Pinpoint the cell where the given text exists, returning its [x, y] midpoint coordinate. 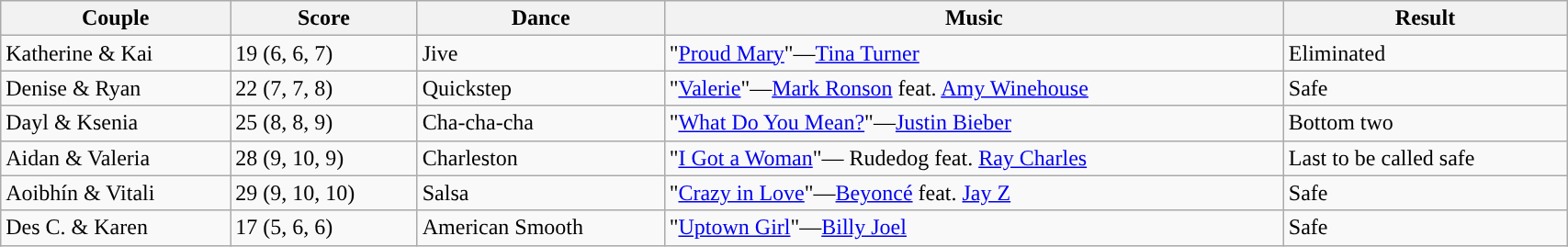
"Valerie"—Mark Ronson feat. Amy Winehouse [974, 88]
28 (9, 10, 9) [324, 158]
"Crazy in Love"—Beyoncé feat. Jay Z [974, 193]
Score [324, 18]
22 (7, 7, 8) [324, 88]
Cha-cha-cha [540, 123]
Couple [116, 18]
"Proud Mary"—Tina Turner [974, 53]
"Uptown Girl"—Billy Joel [974, 228]
29 (9, 10, 10) [324, 193]
Eliminated [1425, 53]
Salsa [540, 193]
Charleston [540, 158]
19 (6, 6, 7) [324, 53]
Bottom two [1425, 123]
17 (5, 6, 6) [324, 228]
Dayl & Ksenia [116, 123]
Aoibhín & Vitali [116, 193]
Denise & Ryan [116, 88]
Katherine & Kai [116, 53]
"I Got a Woman"— Rudedog feat. Ray Charles [974, 158]
Des C. & Karen [116, 228]
American Smooth [540, 228]
Dance [540, 18]
Quickstep [540, 88]
"What Do You Mean?"—Justin Bieber [974, 123]
Result [1425, 18]
25 (8, 8, 9) [324, 123]
Music [974, 18]
Aidan & Valeria [116, 158]
Jive [540, 53]
Last to be called safe [1425, 158]
